Return [x, y] of the center of cell containing provided text 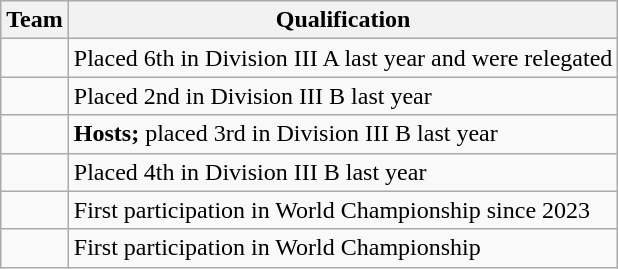
Placed 6th in Division III A last year and were relegated [343, 58]
Placed 2nd in Division III B last year [343, 96]
Hosts; placed 3rd in Division III B last year [343, 134]
Team [35, 20]
First participation in World Championship [343, 248]
First participation in World Championship since 2023 [343, 210]
Placed 4th in Division III B last year [343, 172]
Qualification [343, 20]
